Provide the [X, Y] coordinate of the cell's center where the given text is located.  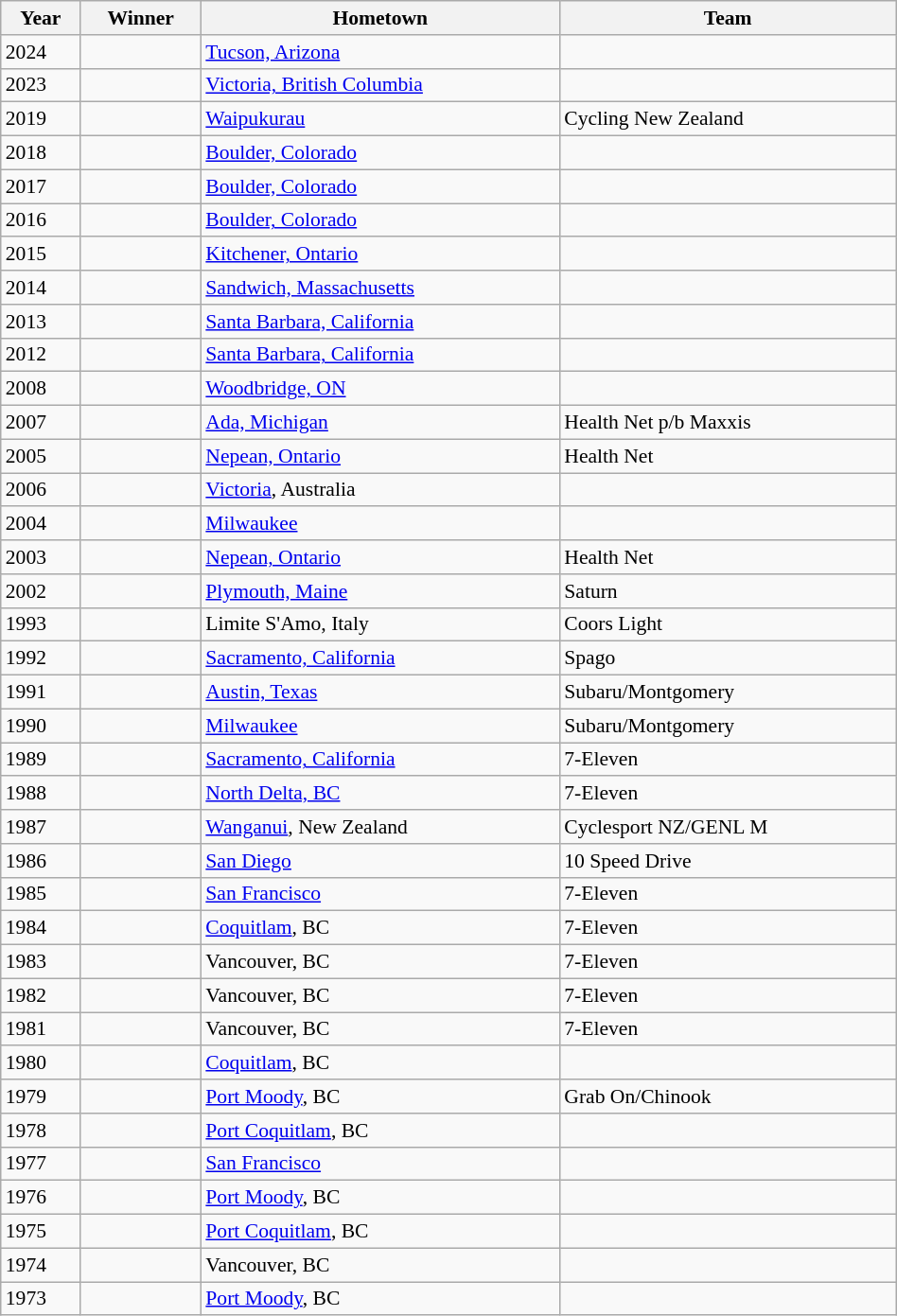
Plymouth, Maine [380, 591]
Cycling New Zealand [728, 119]
Victoria, Australia [380, 490]
2014 [41, 288]
2006 [41, 490]
2005 [41, 456]
2007 [41, 423]
2019 [41, 119]
1977 [41, 1164]
1989 [41, 760]
1975 [41, 1232]
1992 [41, 658]
Ada, Michigan [380, 423]
2015 [41, 254]
North Delta, BC [380, 794]
2003 [41, 557]
2016 [41, 220]
2024 [41, 52]
Tucson, Arizona [380, 52]
1990 [41, 726]
1987 [41, 827]
2004 [41, 524]
Austin, Texas [380, 693]
1993 [41, 624]
1985 [41, 894]
1973 [41, 1299]
Team [728, 18]
San Diego [380, 861]
1988 [41, 794]
2018 [41, 153]
Woodbridge, ON [380, 389]
2017 [41, 186]
1980 [41, 1063]
1974 [41, 1265]
Cyclesport NZ/GENL M [728, 827]
1979 [41, 1097]
Kitchener, Ontario [380, 254]
Year [41, 18]
Limite S'Amo, Italy [380, 624]
Waipukurau [380, 119]
Winner [140, 18]
1983 [41, 962]
2013 [41, 322]
Coors Light [728, 624]
Hometown [380, 18]
1981 [41, 1029]
Sandwich, Massachusetts [380, 288]
1986 [41, 861]
2023 [41, 85]
Saturn [728, 591]
1991 [41, 693]
2002 [41, 591]
1984 [41, 928]
Health Net p/b Maxxis [728, 423]
1978 [41, 1131]
10 Speed Drive [728, 861]
1982 [41, 995]
Victoria, British Columbia [380, 85]
1976 [41, 1198]
2012 [41, 355]
Grab On/Chinook [728, 1097]
2008 [41, 389]
Wanganui, New Zealand [380, 827]
Spago [728, 658]
